Search for the cell housing the specified text and yield its [x, y] center coordinate. 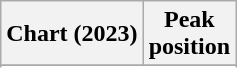
Peakposition [189, 34]
Chart (2023) [72, 34]
